For the text-containing cell, return its midpoint in [x, y] coordinate format. 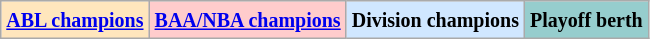
ABL champions [75, 20]
BAA/NBA champions [248, 20]
Playoff berth [586, 20]
Division champions [435, 20]
